Find where the given text appears and provide that cell's center as [x, y] coordinate. 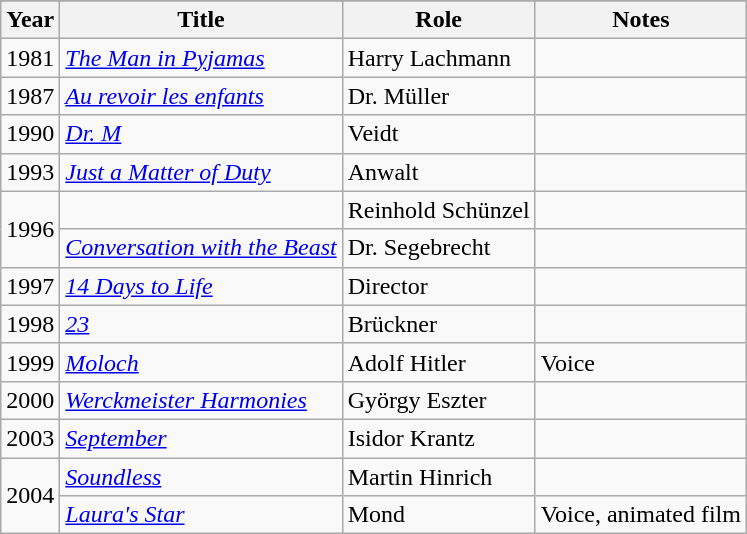
Mond [438, 515]
György Eszter [438, 400]
Dr. Müller [438, 96]
Voice [640, 362]
1981 [30, 58]
Martin Hinrich [438, 477]
1998 [30, 324]
Director [438, 286]
Adolf Hitler [438, 362]
Year [30, 20]
2000 [30, 400]
Isidor Krantz [438, 438]
Role [438, 20]
1997 [30, 286]
Laura's Star [201, 515]
September [201, 438]
1996 [30, 229]
The Man in Pyjamas [201, 58]
Just a Matter of Duty [201, 172]
Conversation with the Beast [201, 248]
Notes [640, 20]
14 Days to Life [201, 286]
Reinhold Schünzel [438, 210]
1987 [30, 96]
Voice, animated film [640, 515]
Dr. Segebrecht [438, 248]
23 [201, 324]
Soundless [201, 477]
1999 [30, 362]
Anwalt [438, 172]
Au revoir les enfants [201, 96]
2003 [30, 438]
1990 [30, 134]
2004 [30, 496]
Veidt [438, 134]
Dr. M [201, 134]
Brückner [438, 324]
1993 [30, 172]
Harry Lachmann [438, 58]
Title [201, 20]
Moloch [201, 362]
Werckmeister Harmonies [201, 400]
